Output the [X, Y] coordinate of the center of the cell containing the given text.  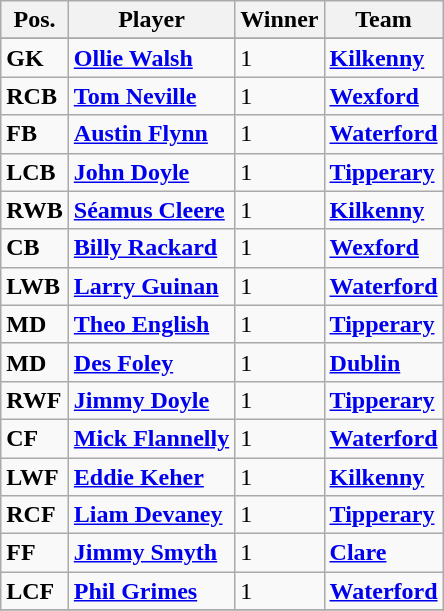
Liam Devaney [151, 515]
FB [35, 134]
Séamus Cleere [151, 210]
Dublin [384, 362]
Theo English [151, 324]
GK [35, 58]
Tom Neville [151, 96]
LCF [35, 591]
Larry Guinan [151, 286]
FF [35, 553]
John Doyle [151, 172]
Mick Flannelly [151, 438]
Jimmy Smyth [151, 553]
Player [151, 20]
Winner [280, 20]
RCF [35, 515]
Pos. [35, 20]
Clare [384, 553]
RWB [35, 210]
RWF [35, 400]
LWF [35, 477]
Eddie Keher [151, 477]
Austin Flynn [151, 134]
Ollie Walsh [151, 58]
RCB [35, 96]
LWB [35, 286]
Team [384, 20]
Billy Rackard [151, 248]
CB [35, 248]
LCB [35, 172]
Jimmy Doyle [151, 400]
Phil Grimes [151, 591]
Des Foley [151, 362]
CF [35, 438]
